Output the (X, Y) coordinate of the center of the cell containing the given text.  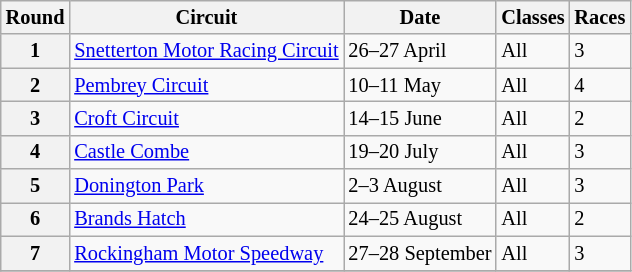
Rockingham Motor Speedway (206, 253)
1 (36, 51)
7 (36, 253)
Donington Park (206, 186)
Date (420, 17)
Castle Combe (206, 152)
Brands Hatch (206, 219)
Croft Circuit (206, 118)
10–11 May (420, 85)
27–28 September (420, 253)
24–25 August (420, 219)
Pembrey Circuit (206, 85)
26–27 April (420, 51)
14–15 June (420, 118)
Round (36, 17)
6 (36, 219)
Races (600, 17)
19–20 July (420, 152)
Snetterton Motor Racing Circuit (206, 51)
5 (36, 186)
2–3 August (420, 186)
Classes (532, 17)
Circuit (206, 17)
